Determine the (X, Y) coordinate at the center of the cell enclosing the given text.  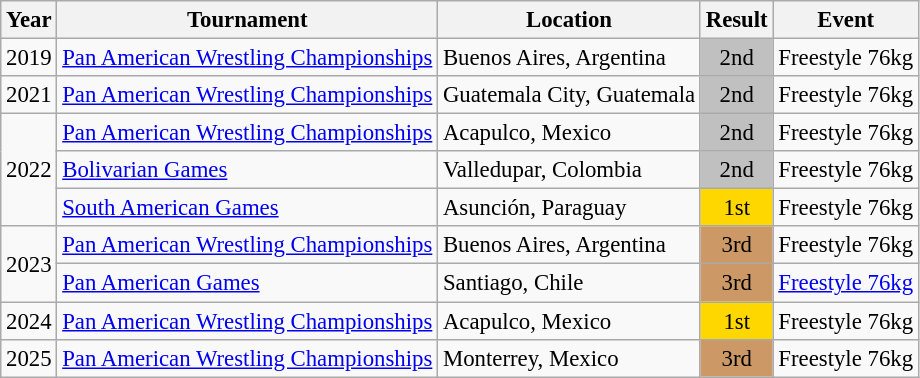
2025 (29, 358)
Santiago, Chile (570, 283)
Location (570, 20)
Tournament (248, 20)
South American Games (248, 208)
Event (846, 20)
Bolivarian Games (248, 170)
Monterrey, Mexico (570, 358)
2023 (29, 264)
Valledupar, Colombia (570, 170)
Guatemala City, Guatemala (570, 95)
Pan American Games (248, 283)
2024 (29, 321)
2022 (29, 170)
2021 (29, 95)
2019 (29, 58)
Asunción, Paraguay (570, 208)
Result (736, 20)
Year (29, 20)
